From the cell containing the given text, extract its center point as [x, y] coordinate. 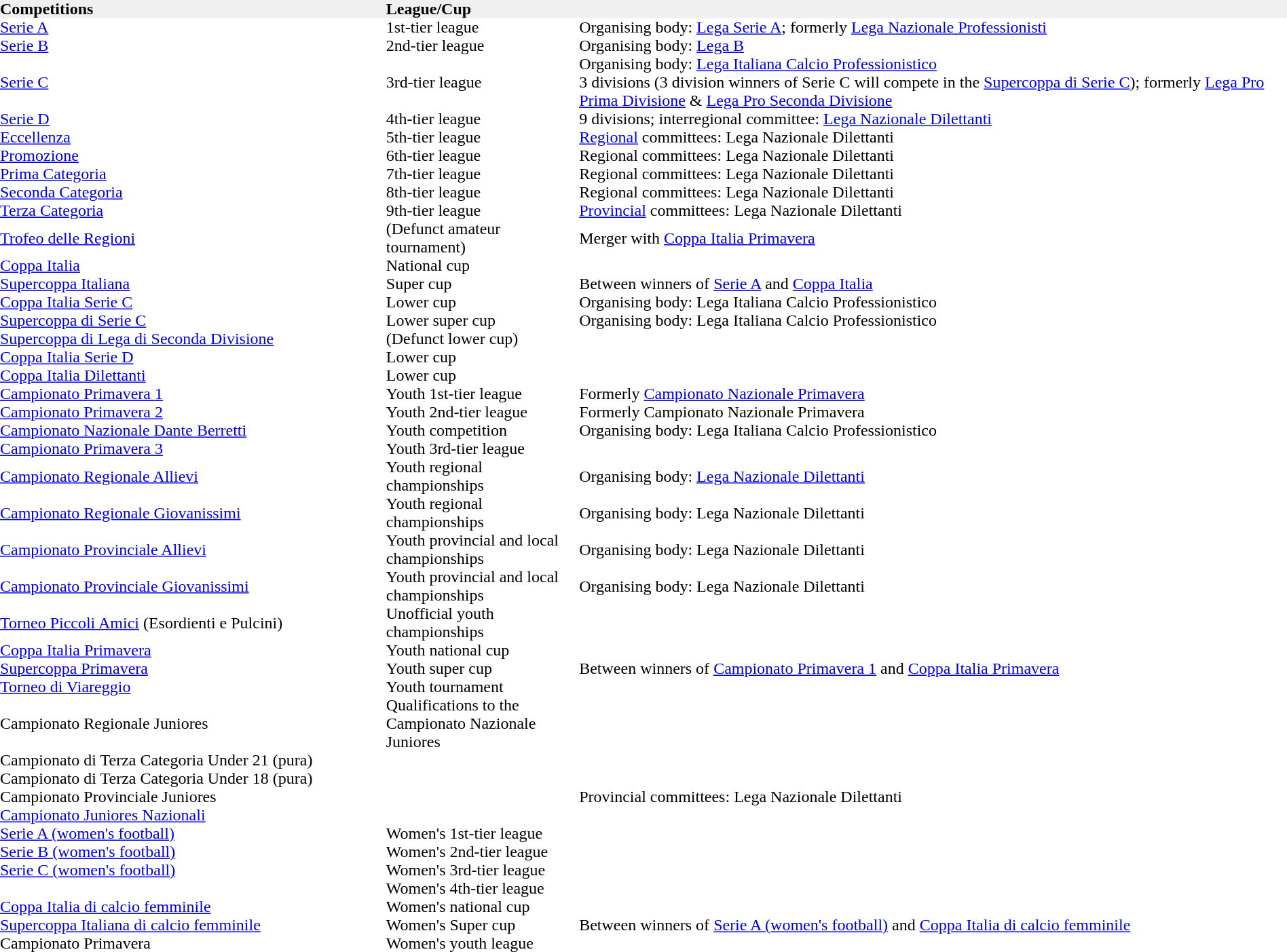
Youth 2nd-tier league [483, 413]
Unofficial youth championships [483, 623]
Coppa Italia di calcio femminile [193, 907]
Organising body: Lega B [933, 46]
Supercoppa di Lega di Seconda Divisione [193, 339]
Seconda Categoria [193, 193]
Campionato Provinciale Allievi [193, 550]
Campionato Primavera 3 [193, 449]
Campionato Regionale Giovanissimi [193, 513]
Campionato Provinciale Giovanissimi [193, 586]
Between winners of Serie A (women's football) and Coppa Italia di calcio femminile [933, 926]
Campionato Provinciale Juniores [193, 797]
Coppa Italia Dilettanti [193, 376]
6th-tier league [483, 156]
Serie A (women's football) [193, 833]
Serie A [193, 27]
Super cup [483, 284]
League/Cup [483, 9]
1st-tier league [483, 27]
Campionato Regionale Allievi [193, 476]
Prima Categoria [193, 174]
Women's national cup [483, 907]
Youth competition [483, 430]
9 divisions; interregional committee: Lega Nazionale Dilettanti [933, 119]
3rd-tier league [483, 83]
Youth super cup [483, 669]
Eccellenza [193, 137]
Organising body: Lega Serie A; formerly Lega Nazionale Professionisti [933, 27]
Serie D [193, 119]
Campionato Primavera 1 [193, 394]
4th-tier league [483, 119]
Campionato di Terza Categoria Under 21 (pura) [193, 760]
2nd-tier league [483, 46]
Trofeo delle Regioni [193, 238]
Coppa Italia [193, 266]
Campionato Nazionale Dante Berretti [193, 430]
Torneo Piccoli Amici (Esordienti e Pulcini) [193, 623]
Youth 3rd-tier league [483, 449]
Coppa Italia Serie C [193, 303]
9th-tier league [483, 210]
Campionato di Terza Categoria Under 18 (pura) [193, 779]
Lower super cup [483, 320]
Between winners of Serie A and Coppa Italia [933, 284]
Between winners of Campionato Primavera 1 and Coppa Italia Primavera [933, 669]
Coppa Italia Primavera [193, 650]
Women's 3rd-tier league [483, 870]
Serie C (women's football) [193, 870]
(Defunct amateur tournament) [483, 238]
7th-tier league [483, 174]
Coppa Italia Serie D [193, 357]
Serie B (women's football) [193, 852]
Serie C [193, 83]
Youth tournament [483, 687]
Merger with Coppa Italia Primavera [933, 238]
Women's Super cup [483, 926]
Campionato Primavera 2 [193, 413]
Women's 4th-tier league [483, 889]
8th-tier league [483, 193]
Supercoppa Italiana [193, 284]
Campionato Regionale Juniores [193, 723]
National cup [483, 266]
(Defunct lower cup) [483, 339]
Serie B [193, 46]
Youth national cup [483, 650]
Women's 2nd-tier league [483, 852]
5th-tier league [483, 137]
Terza Categoria [193, 210]
Youth 1st-tier league [483, 394]
Campionato Juniores Nazionali [193, 816]
Supercoppa Primavera [193, 669]
Supercoppa di Serie C [193, 320]
Qualifications to the Campionato Nazionale Juniores [483, 723]
Supercoppa Italiana di calcio femminile [193, 926]
Promozione [193, 156]
Competitions [193, 9]
Torneo di Viareggio [193, 687]
Women's 1st-tier league [483, 833]
